Output the (X, Y) coordinate of the center of the cell containing the given text.  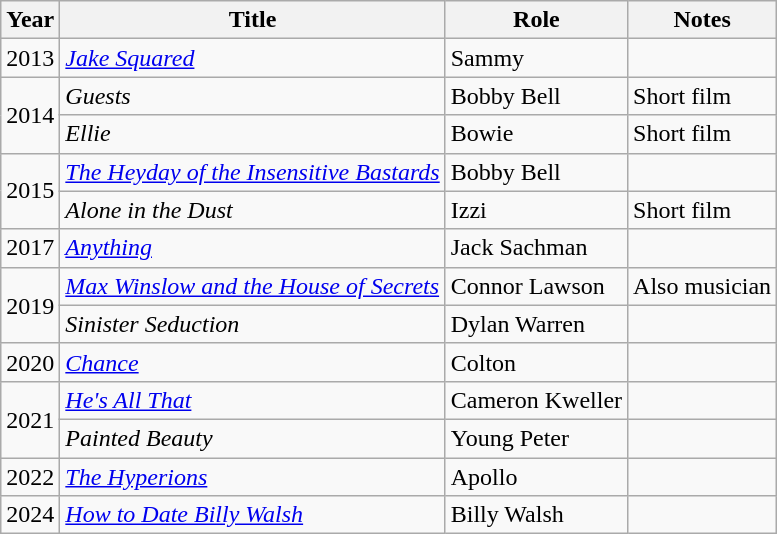
Jack Sachman (536, 248)
How to Date Billy Walsh (252, 515)
2020 (30, 362)
The Heyday of the Insensitive Bastards (252, 172)
Notes (702, 20)
Painted Beauty (252, 438)
Billy Walsh (536, 515)
Bowie (536, 134)
2013 (30, 58)
Also musician (702, 286)
2019 (30, 305)
Connor Lawson (536, 286)
Year (30, 20)
Colton (536, 362)
He's All That (252, 400)
Anything (252, 248)
2022 (30, 477)
2021 (30, 419)
Cameron Kweller (536, 400)
Sammy (536, 58)
Title (252, 20)
2014 (30, 115)
The Hyperions (252, 477)
Ellie (252, 134)
Young Peter (536, 438)
2015 (30, 191)
Apollo (536, 477)
Guests (252, 96)
Jake Squared (252, 58)
Alone in the Dust (252, 210)
2017 (30, 248)
Chance (252, 362)
Dylan Warren (536, 324)
Izzi (536, 210)
Sinister Seduction (252, 324)
Max Winslow and the House of Secrets (252, 286)
Role (536, 20)
2024 (30, 515)
